Locate the cell with the specified text and output its (X, Y) center coordinate. 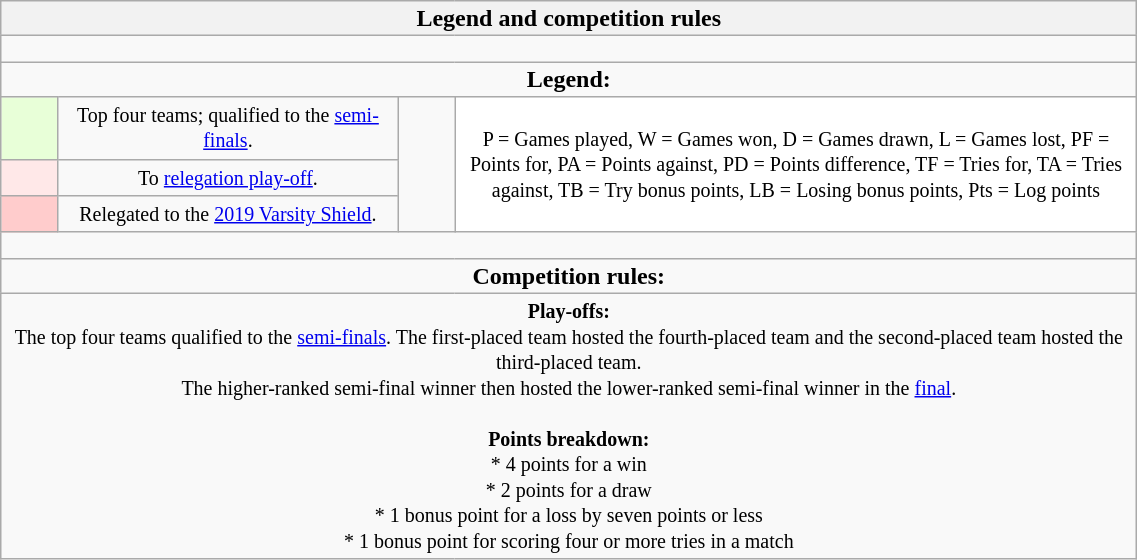
Legend and competition rules (569, 18)
Competition rules: (569, 276)
Legend: (569, 80)
Top four teams; qualified to the semi-finals. (228, 128)
To relegation play-off. (228, 178)
Relegated to the 2019 Varsity Shield. (228, 214)
